For the text-containing cell, return its midpoint in [X, Y] coordinate format. 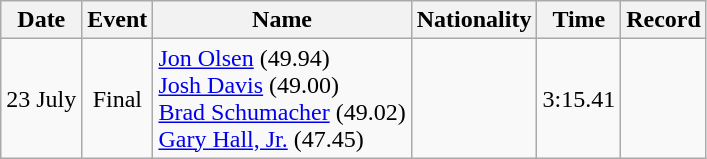
23 July [42, 98]
Name [282, 20]
Record [664, 20]
Nationality [474, 20]
Date [42, 20]
Time [579, 20]
Jon Olsen (49.94)Josh Davis (49.00)Brad Schumacher (49.02)Gary Hall, Jr. (47.45) [282, 98]
Event [118, 20]
Final [118, 98]
3:15.41 [579, 98]
